Return (X, Y) of the center of cell containing provided text 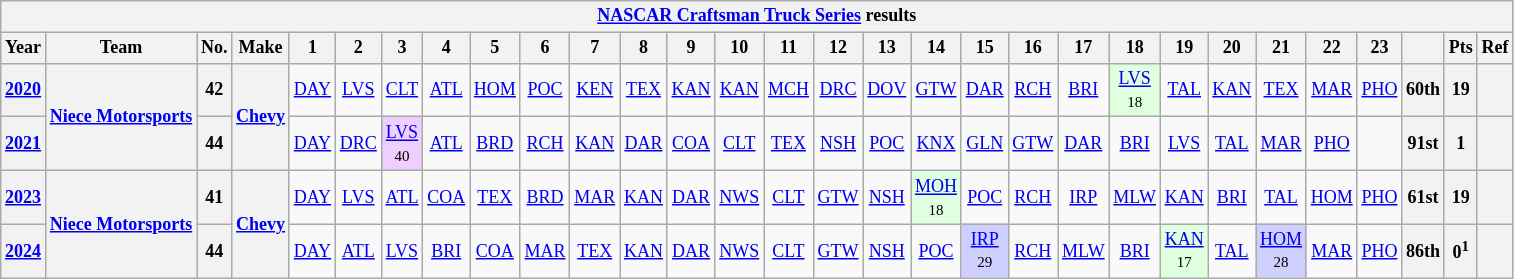
2021 (24, 144)
91st (1424, 144)
10 (740, 48)
2 (358, 48)
60th (1424, 90)
21 (1282, 48)
18 (1134, 48)
16 (1033, 48)
17 (1084, 48)
3 (402, 48)
2024 (24, 251)
LVS18 (1134, 90)
41 (214, 197)
Pts (1460, 48)
13 (887, 48)
Year (24, 48)
NASCAR Craftsman Truck Series results (757, 16)
IRP29 (984, 251)
61st (1424, 197)
6 (545, 48)
2023 (24, 197)
9 (691, 48)
KAN17 (1184, 251)
14 (936, 48)
Team (120, 48)
23 (1380, 48)
No. (214, 48)
86th (1424, 251)
LVS40 (402, 144)
MCH (789, 90)
Ref (1495, 48)
DOV (887, 90)
42 (214, 90)
7 (595, 48)
15 (984, 48)
20 (1232, 48)
01 (1460, 251)
5 (496, 48)
KNX (936, 144)
12 (838, 48)
MOH18 (936, 197)
8 (644, 48)
2020 (24, 90)
KEN (595, 90)
11 (789, 48)
4 (446, 48)
22 (1332, 48)
Make (261, 48)
IRP (1084, 197)
GLN (984, 144)
HOM28 (1282, 251)
